Search for the cell housing the specified text and yield its [x, y] center coordinate. 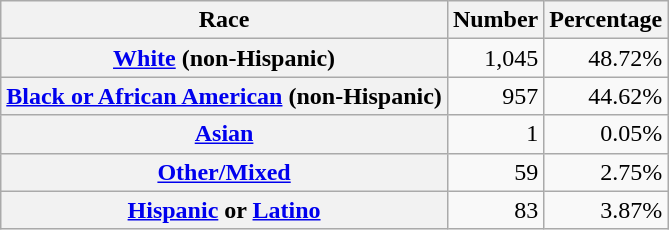
83 [495, 210]
Number [495, 20]
1,045 [495, 58]
Hispanic or Latino [224, 210]
3.87% [606, 210]
Black or African American (non-Hispanic) [224, 96]
48.72% [606, 58]
1 [495, 134]
957 [495, 96]
2.75% [606, 172]
0.05% [606, 134]
White (non-Hispanic) [224, 58]
Other/Mixed [224, 172]
Percentage [606, 20]
Race [224, 20]
Asian [224, 134]
59 [495, 172]
44.62% [606, 96]
